Find where the given text appears and provide that cell's center as (x, y) coordinate. 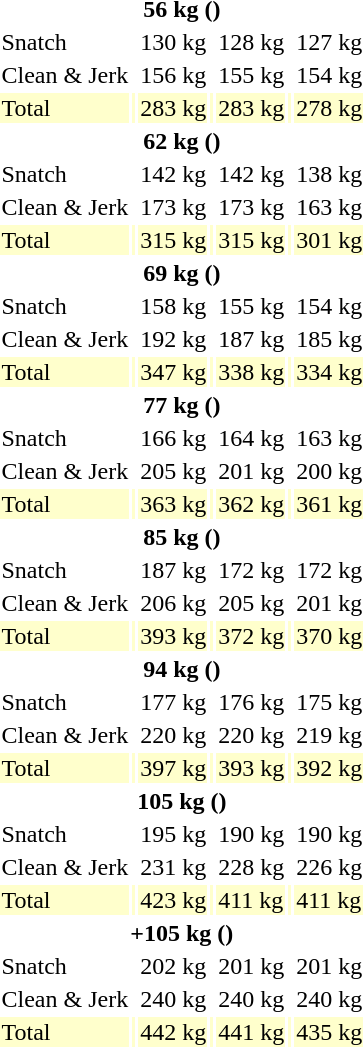
130 kg (174, 42)
442 kg (174, 1032)
397 kg (174, 768)
362 kg (252, 504)
338 kg (252, 372)
177 kg (174, 702)
372 kg (252, 636)
164 kg (252, 438)
156 kg (174, 75)
190 kg (252, 834)
228 kg (252, 867)
411 kg (252, 900)
128 kg (252, 42)
166 kg (174, 438)
176 kg (252, 702)
192 kg (174, 339)
195 kg (174, 834)
206 kg (174, 603)
347 kg (174, 372)
158 kg (174, 306)
172 kg (252, 570)
441 kg (252, 1032)
363 kg (174, 504)
423 kg (174, 900)
202 kg (174, 966)
231 kg (174, 867)
